Find where the given text appears and provide that cell's center as (X, Y) coordinate. 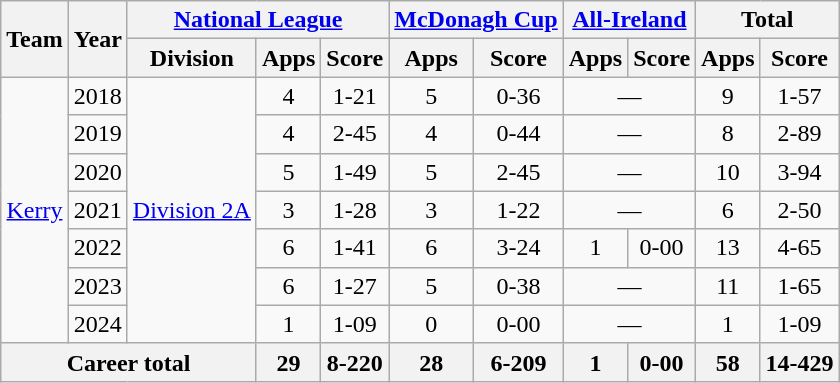
National League (258, 20)
2022 (98, 248)
8-220 (355, 362)
2018 (98, 96)
1-49 (355, 172)
0-36 (519, 96)
2021 (98, 210)
1-41 (355, 248)
Year (98, 39)
11 (728, 286)
1-57 (800, 96)
0-44 (519, 134)
0-38 (519, 286)
3-94 (800, 172)
8 (728, 134)
McDonagh Cup (476, 20)
9 (728, 96)
2-89 (800, 134)
Team (35, 39)
1-28 (355, 210)
Division (192, 58)
1-22 (519, 210)
28 (432, 362)
2020 (98, 172)
Career total (129, 362)
13 (728, 248)
58 (728, 362)
2024 (98, 324)
1-27 (355, 286)
3-24 (519, 248)
Division 2A (192, 210)
14-429 (800, 362)
4-65 (800, 248)
All-Ireland (629, 20)
29 (288, 362)
2019 (98, 134)
0 (432, 324)
2-50 (800, 210)
10 (728, 172)
1-21 (355, 96)
1-65 (800, 286)
Total (768, 20)
2023 (98, 286)
6-209 (519, 362)
Kerry (35, 210)
